For the text-containing cell, return its midpoint in (X, Y) coordinate format. 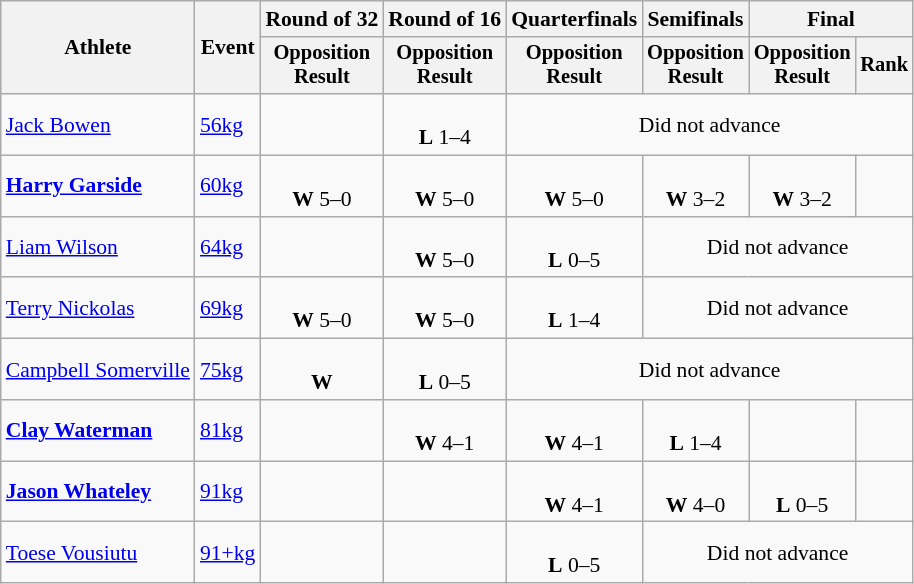
69kg (228, 308)
Toese Vousiutu (98, 552)
Event (228, 48)
W (322, 370)
Harry Garside (98, 186)
Round of 16 (444, 19)
Jack Bowen (98, 124)
75kg (228, 370)
Final (831, 19)
Campbell Somerville (98, 370)
Semifinals (696, 19)
Liam Wilson (98, 248)
60kg (228, 186)
Clay Waterman (98, 430)
Terry Nickolas (98, 308)
W 4–0 (696, 492)
64kg (228, 248)
Round of 32 (322, 19)
91+kg (228, 552)
56kg (228, 124)
91kg (228, 492)
81kg (228, 430)
Jason Whateley (98, 492)
Athlete (98, 48)
Quarterfinals (574, 19)
Rank (884, 66)
